Find where the given text appears and provide that cell's center as (x, y) coordinate. 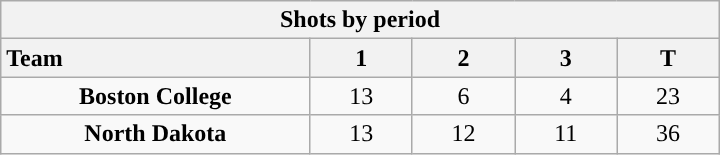
T (668, 58)
4 (566, 96)
Shots by period (360, 20)
23 (668, 96)
2 (463, 58)
11 (566, 134)
3 (566, 58)
36 (668, 134)
6 (463, 96)
Team (156, 58)
1 (361, 58)
North Dakota (156, 134)
Boston College (156, 96)
12 (463, 134)
